Return (x, y) of the center of cell containing provided text 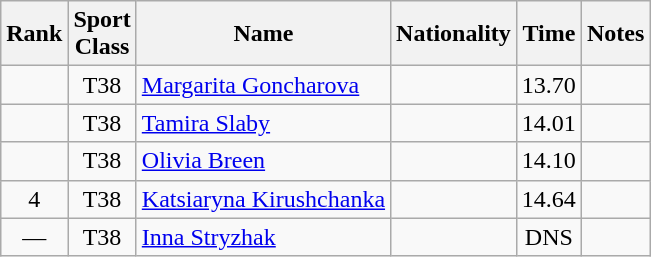
Name (263, 34)
Tamira Slaby (263, 123)
13.70 (548, 85)
Katsiaryna Kirushchanka (263, 199)
4 (34, 199)
Notes (615, 34)
Nationality (454, 34)
14.01 (548, 123)
DNS (548, 237)
Olivia Breen (263, 161)
SportClass (102, 34)
Time (548, 34)
Margarita Goncharova (263, 85)
14.64 (548, 199)
— (34, 237)
Inna Stryzhak (263, 237)
Rank (34, 34)
14.10 (548, 161)
